Locate the cell with the specified text and output its [x, y] center coordinate. 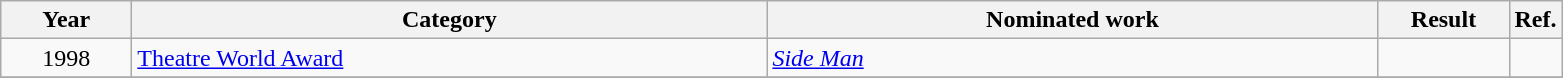
1998 [66, 58]
Side Man [1072, 58]
Category [450, 20]
Nominated work [1072, 20]
Result [1444, 20]
Theatre World Award [450, 58]
Ref. [1536, 20]
Year [66, 20]
